Scan for the cell matching the given text and deliver its [X, Y] coordinate at center. 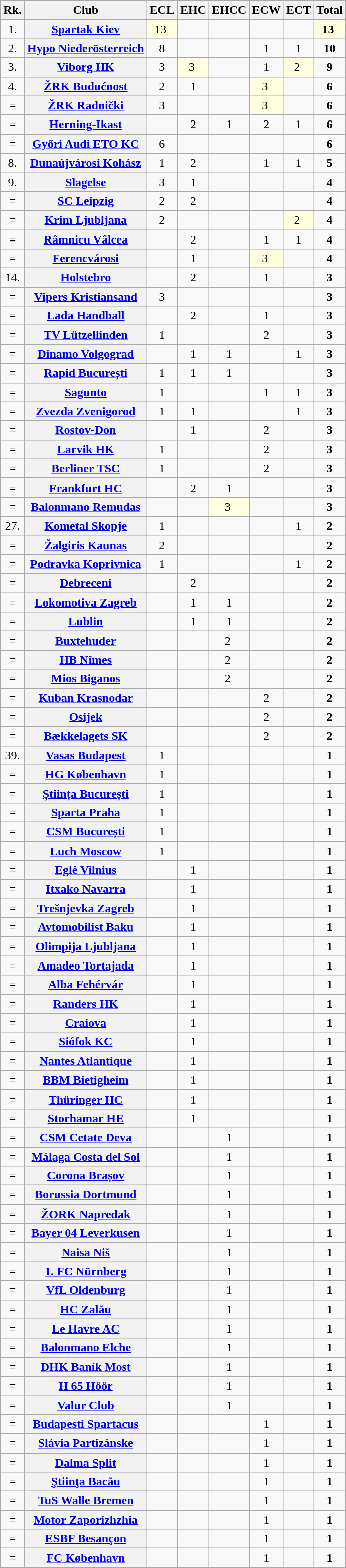
Dunaújvárosi Kohász [85, 163]
ESBF Besançon [85, 1539]
SC Leipzig [85, 201]
Budapesti Spartacus [85, 1424]
3. [13, 67]
Avtomobilist Baku [85, 927]
HB Nîmes [85, 660]
Buxtehuder [85, 641]
Viborg HK [85, 67]
Kometal Skopje [85, 526]
Frankfurt HC [85, 488]
CSM Cetate Deva [85, 1137]
4. [13, 86]
ŽRK Radnički [85, 105]
Osijek [85, 717]
9. [13, 182]
Sparta Praha [85, 812]
Bækkelagets SK [85, 736]
Alba Fehérvár [85, 985]
Club [85, 10]
Holstebro [85, 278]
Știința București [85, 793]
Ştiinţa Bacău [85, 1482]
Le Havre AC [85, 1329]
Trešnjevka Zagreb [85, 908]
Rapid București [85, 373]
Balonmano Elche [85, 1348]
TV Lützellinden [85, 335]
HG København [85, 774]
Lada Handball [85, 316]
Kuban Krasnodar [85, 698]
HC Zalău [85, 1309]
EHC [193, 10]
FC København [85, 1558]
Málaga Costa del Sol [85, 1156]
8. [13, 163]
Rk. [13, 10]
BBM Bietigheim [85, 1080]
Craiova [85, 1023]
Slávia Partizánske [85, 1443]
Podravka Koprivnica [85, 564]
Hypo Niederösterreich [85, 48]
Balonmano Remudas [85, 507]
1. FC Nürnberg [85, 1271]
Siófok KC [85, 1042]
Olimpija Ljubljana [85, 946]
ECL [162, 10]
5 [330, 163]
CSM București [85, 831]
27. [13, 526]
Eglė Vilnius [85, 870]
ECT [298, 10]
Naisa Niš [85, 1252]
Debreceni [85, 583]
Râmnicu Vâlcea [85, 239]
Dinamo Volgograd [85, 354]
10 [330, 48]
8 [162, 48]
39. [13, 755]
Berliner TSC [85, 468]
Rostov-Don [85, 430]
Győri Audi ETO KC [85, 144]
Krim Ljubljana [85, 220]
DHK Baník Most [85, 1367]
Bayer 04 Leverkusen [85, 1233]
1. [13, 29]
Amadeo Tortajada [85, 966]
Thüringer HC [85, 1099]
2. [13, 48]
Herning-Ikast [85, 125]
Corona Brașov [85, 1176]
Vipers Kristiansand [85, 297]
Storhamar HE [85, 1118]
Valur Club [85, 1405]
ŽRK Budućnost [85, 86]
Mios Biganos [85, 679]
Larvik HK [85, 449]
Total [330, 10]
Zvezda Zvenigorod [85, 411]
ECW [266, 10]
Ferencvárosi [85, 259]
Vasas Budapest [85, 755]
Spartak Kiev [85, 29]
Sagunto [85, 392]
Itxako Navarra [85, 889]
Randers HK [85, 1004]
Motor Zaporizhzhia [85, 1520]
VfL Oldenburg [85, 1290]
9 [330, 67]
ŽORK Napredak [85, 1214]
Žalgiris Kaunas [85, 545]
Lokomotiva Zagreb [85, 602]
Slagelse [85, 182]
Nantes Atlantique [85, 1061]
14. [13, 278]
H 65 Höör [85, 1386]
Dalma Split [85, 1463]
Luch Moscow [85, 851]
Borussia Dortmund [85, 1195]
EHCC [229, 10]
Lublin [85, 622]
TuS Walle Bremen [85, 1501]
